Capture the cell that displays the provided text and extract its [X, Y] central coordinate. 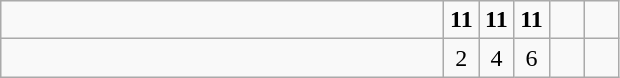
2 [462, 58]
6 [532, 58]
4 [496, 58]
